Determine the (x, y) coordinate at the center of the cell enclosing the given text.  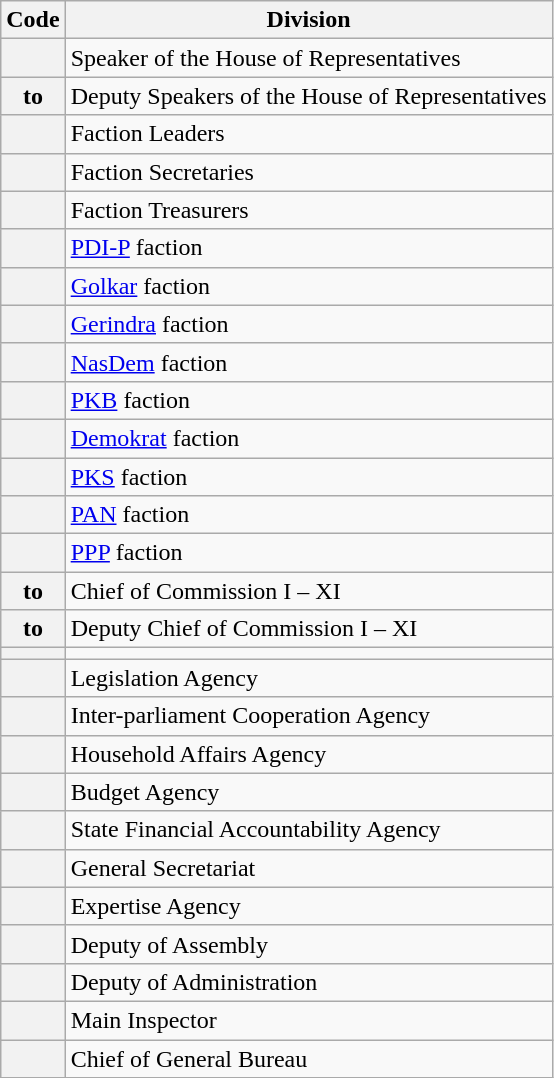
General Secretariat (308, 868)
Deputy of Assembly (308, 944)
Division (308, 20)
Demokrat faction (308, 438)
State Financial Accountability Agency (308, 830)
Faction Leaders (308, 134)
Faction Treasurers (308, 210)
Chief of General Bureau (308, 1059)
Golkar faction (308, 286)
Inter-parliament Cooperation Agency (308, 716)
Expertise Agency (308, 906)
PKS faction (308, 477)
PAN faction (308, 515)
PKB faction (308, 400)
Deputy Speakers of the House of Representatives (308, 96)
PPP faction (308, 553)
NasDem faction (308, 362)
Deputy of Administration (308, 982)
Deputy Chief of Commission I – XI (308, 629)
Household Affairs Agency (308, 754)
Speaker of the House of Representatives (308, 58)
Budget Agency (308, 792)
Gerindra faction (308, 324)
Legislation Agency (308, 678)
PDI-P faction (308, 248)
Chief of Commission I – XI (308, 591)
Faction Secretaries (308, 172)
Code (33, 20)
Main Inspector (308, 1020)
